Scan for the cell matching the given text and deliver its [X, Y] coordinate at center. 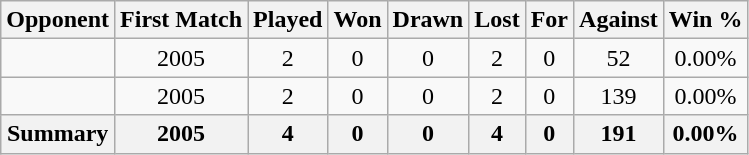
52 [619, 58]
191 [619, 134]
Won [358, 20]
First Match [182, 20]
Win % [706, 20]
Drawn [428, 20]
Opponent [58, 20]
Lost [497, 20]
Summary [58, 134]
Against [619, 20]
For [549, 20]
Played [288, 20]
139 [619, 96]
